Scan for the cell matching the given text and deliver its [X, Y] coordinate at center. 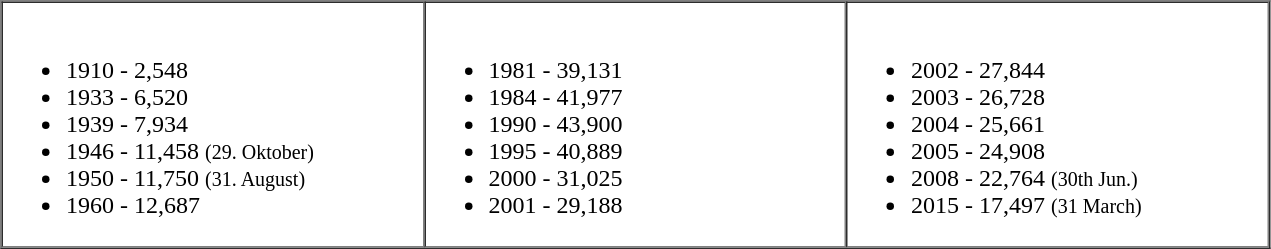
1910 - 2,5481933 - 6,5201939 - 7,9341946 - 11,458 (29. Oktober)1950 - 11,750 (31. August)1960 - 12,687 [214, 125]
2002 - 27,8442003 - 26,7282004 - 25,6612005 - 24,9082008 - 22,764 (30th Jun.)2015 - 17,497 (31 March) [1058, 125]
1981 - 39,1311984 - 41,9771990 - 43,9001995 - 40,8892000 - 31,0252001 - 29,188 [636, 125]
